Pinpoint the cell where the given text exists, returning its [x, y] midpoint coordinate. 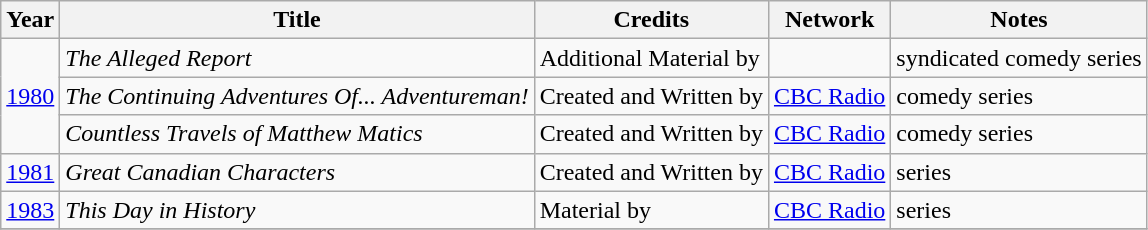
Year [30, 20]
Credits [651, 20]
This Day in History [297, 210]
The Alleged Report [297, 58]
1983 [30, 210]
1981 [30, 172]
Material by [651, 210]
syndicated comedy series [1019, 58]
Countless Travels of Matthew Matics [297, 134]
The Continuing Adventures Of... Adventureman! [297, 96]
Additional Material by [651, 58]
Notes [1019, 20]
Network [829, 20]
1980 [30, 96]
Title [297, 20]
Great Canadian Characters [297, 172]
